Provide the [X, Y] coordinate of the cell's center where the given text is located.  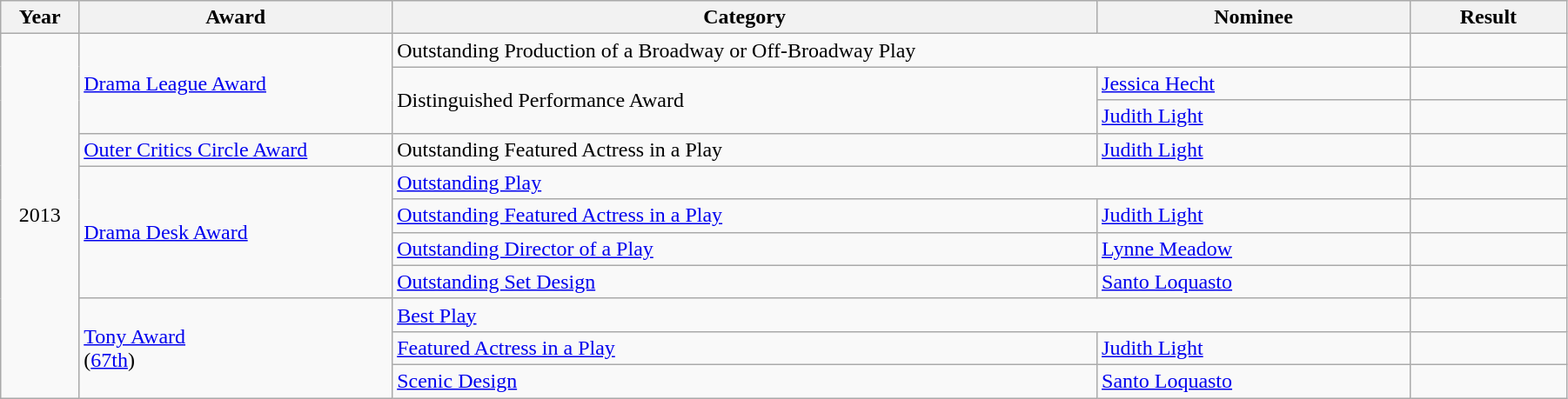
Drama Desk Award [236, 232]
Result [1488, 17]
Outstanding Production of a Broadway or Off-Broadway Play [901, 50]
Lynne Meadow [1254, 249]
2013 [40, 216]
Jessica Hecht [1254, 83]
Featured Actress in a Play [745, 348]
Tony Award(67th) [236, 348]
Year [40, 17]
Drama League Award [236, 83]
Scenic Design [745, 381]
Distinguished Performance Award [745, 100]
Award [236, 17]
Nominee [1254, 17]
Outstanding Director of a Play [745, 249]
Category [745, 17]
Best Play [901, 315]
Outstanding Set Design [745, 282]
Outer Critics Circle Award [236, 150]
Outstanding Play [901, 183]
